Find where the given text appears and provide that cell's center as [x, y] coordinate. 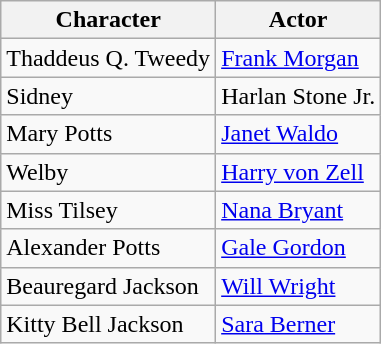
Harry von Zell [298, 172]
Beauregard Jackson [108, 286]
Character [108, 20]
Alexander Potts [108, 248]
Thaddeus Q. Tweedy [108, 58]
Nana Bryant [298, 210]
Sidney [108, 96]
Sara Berner [298, 324]
Mary Potts [108, 134]
Frank Morgan [298, 58]
Kitty Bell Jackson [108, 324]
Miss Tilsey [108, 210]
Janet Waldo [298, 134]
Welby [108, 172]
Actor [298, 20]
Gale Gordon [298, 248]
Harlan Stone Jr. [298, 96]
Will Wright [298, 286]
